From the cell containing the given text, extract its center point as [X, Y] coordinate. 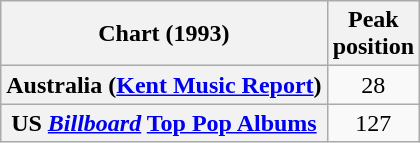
Peak position [373, 34]
Chart (1993) [164, 34]
US Billboard Top Pop Albums [164, 123]
127 [373, 123]
28 [373, 85]
Australia (Kent Music Report) [164, 85]
